For the text-containing cell, return its midpoint in (X, Y) coordinate format. 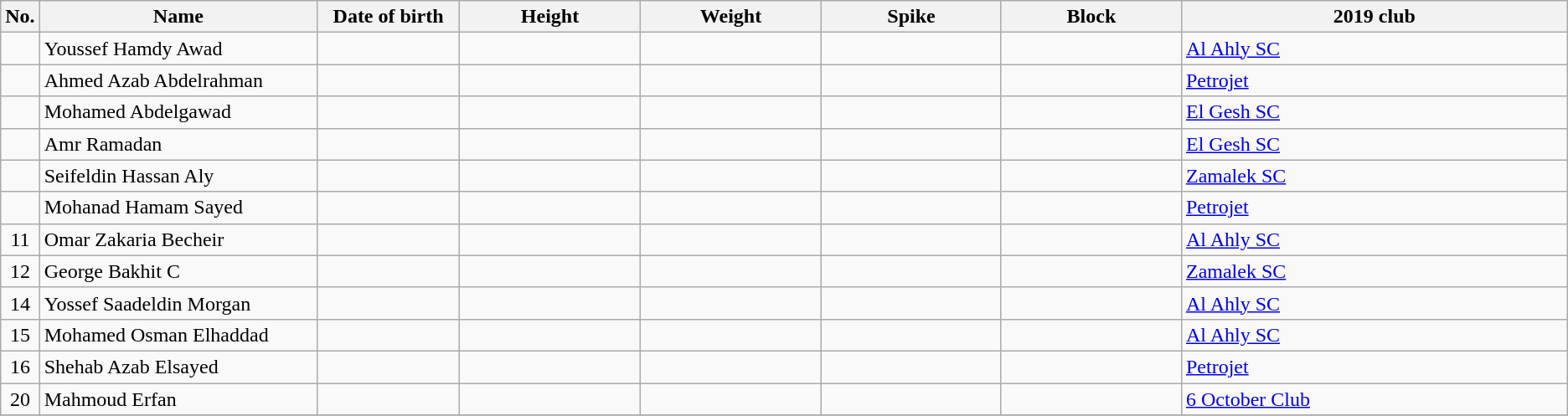
Mahmoud Erfan (178, 399)
2019 club (1374, 17)
Seifeldin Hassan Aly (178, 176)
6 October Club (1374, 399)
Mohanad Hamam Sayed (178, 208)
Spike (911, 17)
Shehab Azab Elsayed (178, 367)
20 (20, 399)
Omar Zakaria Becheir (178, 239)
Height (550, 17)
Ahmed Azab Abdelrahman (178, 80)
12 (20, 271)
Mohamed Osman Elhaddad (178, 335)
14 (20, 303)
Weight (730, 17)
11 (20, 239)
16 (20, 367)
Block (1091, 17)
Mohamed Abdelgawad (178, 112)
15 (20, 335)
Name (178, 17)
No. (20, 17)
George Bakhit C (178, 271)
Yossef Saadeldin Morgan (178, 303)
Date of birth (388, 17)
Amr Ramadan (178, 144)
Youssef Hamdy Awad (178, 49)
